Capture the cell that displays the provided text and extract its [X, Y] central coordinate. 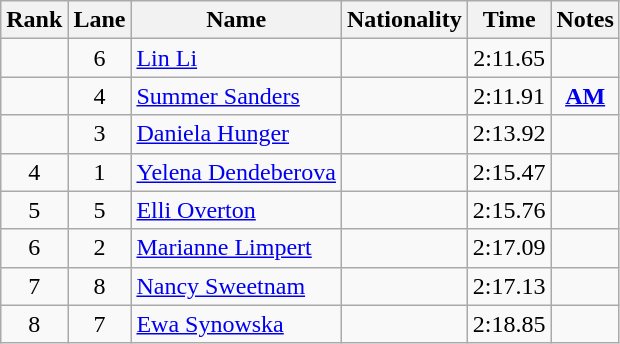
Notes [585, 20]
Ewa Synowska [236, 324]
AM [585, 96]
2:17.09 [509, 248]
2:13.92 [509, 134]
Name [236, 20]
Nationality [404, 20]
Time [509, 20]
Rank [34, 20]
2:11.91 [509, 96]
Yelena Dendeberova [236, 172]
2:15.76 [509, 210]
Summer Sanders [236, 96]
2 [100, 248]
Lin Li [236, 58]
2:11.65 [509, 58]
Marianne Limpert [236, 248]
Elli Overton [236, 210]
2:18.85 [509, 324]
Lane [100, 20]
2:17.13 [509, 286]
1 [100, 172]
3 [100, 134]
Nancy Sweetnam [236, 286]
Daniela Hunger [236, 134]
2:15.47 [509, 172]
